Return [X, Y] of the center of cell containing provided text 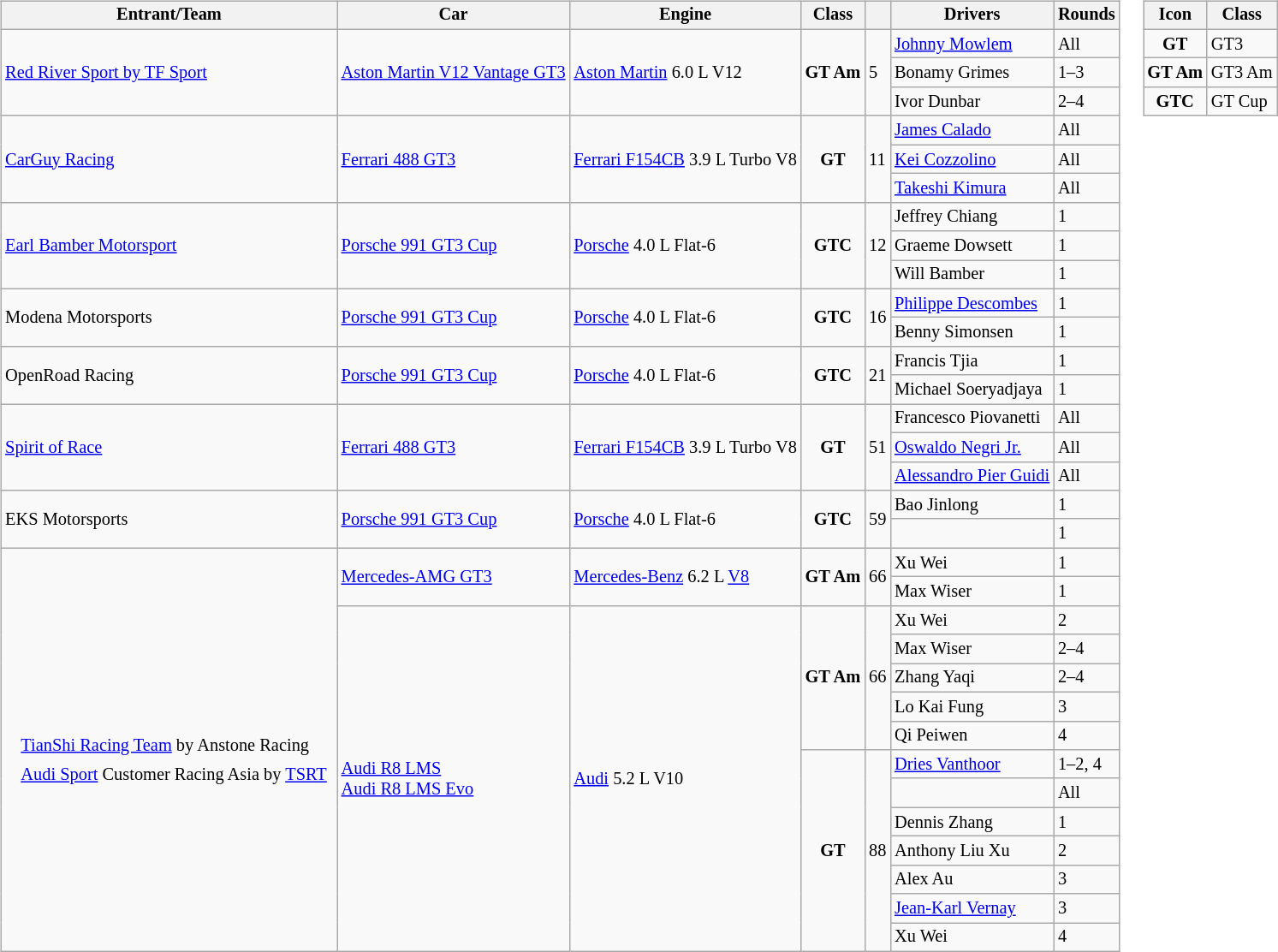
Red River Sport by TF Sport [169, 72]
21 [877, 375]
Lo Kai Fung [972, 706]
Francis Tjia [972, 361]
Entrant/Team [169, 15]
Alessandro Pier Guidi [972, 476]
1–3 [1087, 73]
GT3 Am [1242, 73]
Engine [685, 15]
Oswaldo Negri Jr. [972, 447]
Anthony Liu Xu [972, 851]
James Calado [972, 130]
Ivor Dunbar [972, 102]
Audi R8 LMS Audi R8 LMS Evo [454, 778]
Rounds [1087, 15]
Drivers [972, 15]
Philippe Descombes [972, 303]
Alex Au [972, 879]
16 [877, 317]
Zhang Yaqi [972, 678]
GT3 [1242, 44]
51 [877, 447]
CarGuy Racing [169, 159]
Benny Simonsen [972, 332]
Jeffrey Chiang [972, 217]
Jean-Karl Vernay [972, 908]
Aston Martin V12 Vantage GT3 [454, 72]
1–2, 4 [1087, 765]
TianShi Racing Team by Anstone Racing Audi Sport Customer Racing Asia by TSRT [169, 750]
Bonamy Grimes [972, 73]
88 [877, 851]
11 [877, 159]
Will Bamber [972, 275]
Michael Soeryadjaya [972, 390]
Francesco Piovanetti [972, 419]
Kei Cozzolino [972, 159]
59 [877, 519]
Aston Martin 6.0 L V12 [685, 72]
Earl Bamber Motorsport [169, 245]
Qi Peiwen [972, 735]
Audi Sport Customer Racing Asia by TSRT [174, 775]
Bao Jinlong [972, 505]
Johnny Mowlem [972, 44]
Takeshi Kimura [972, 188]
Icon [1175, 15]
12 [877, 245]
Mercedes-Benz 6.2 L V8 [685, 577]
TianShi Racing Team by Anstone Racing [174, 745]
EKS Motorsports [169, 519]
Audi 5.2 L V10 [685, 778]
5 [877, 72]
Mercedes-AMG GT3 [454, 577]
Car [454, 15]
Dries Vanthoor [972, 765]
Modena Motorsports [169, 317]
OpenRoad Racing [169, 375]
GT Cup [1242, 102]
Dennis Zhang [972, 822]
Graeme Dowsett [972, 246]
Spirit of Race [169, 447]
